Determine the [X, Y] coordinate at the center of the cell enclosing the given text.  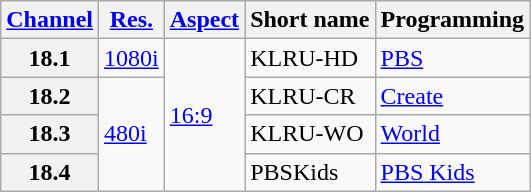
Create [452, 96]
PBSKids [310, 172]
Programming [452, 20]
1080i [132, 58]
Res. [132, 20]
480i [132, 134]
KLRU-CR [310, 96]
Short name [310, 20]
18.4 [50, 172]
PBS [452, 58]
World [452, 134]
KLRU-WO [310, 134]
18.2 [50, 96]
PBS Kids [452, 172]
16:9 [204, 115]
18.1 [50, 58]
18.3 [50, 134]
Channel [50, 20]
Aspect [204, 20]
KLRU-HD [310, 58]
